For the text-containing cell, return its midpoint in [X, Y] coordinate format. 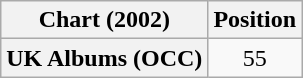
Chart (2002) [104, 20]
55 [255, 58]
UK Albums (OCC) [104, 58]
Position [255, 20]
